Extract the [x, y] coordinate from the center of the cell holding the provided text.  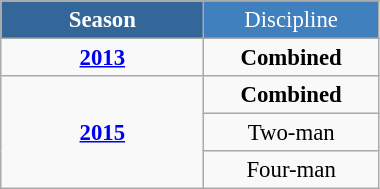
2013 [102, 58]
Season [102, 20]
Two-man [292, 133]
Discipline [292, 20]
2015 [102, 132]
Four-man [292, 170]
